From the cell containing the given text, extract its center point as [X, Y] coordinate. 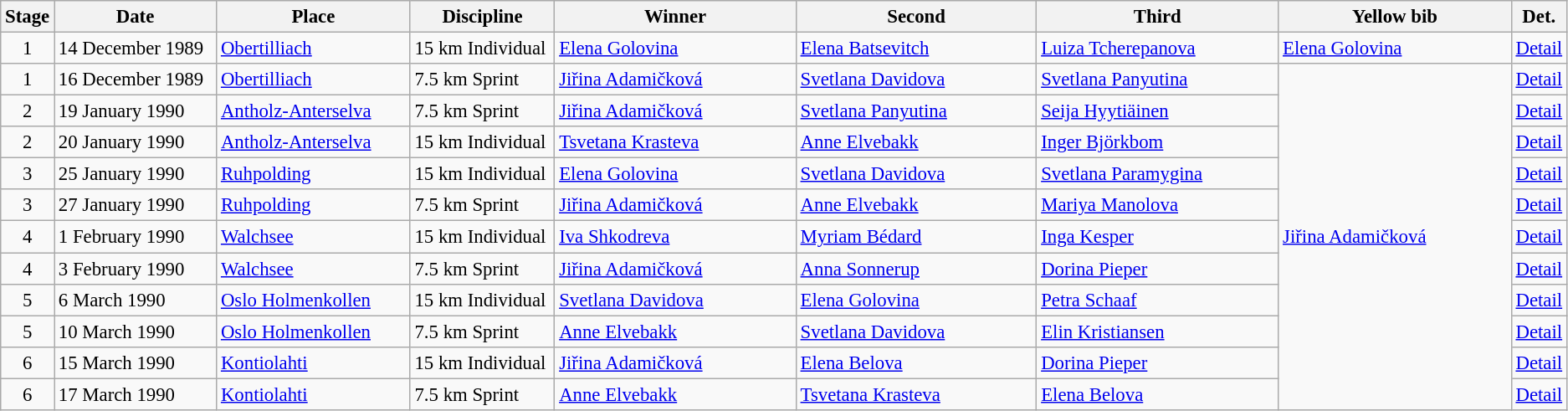
Stage [28, 17]
Anna Sonnerup [916, 269]
Myriam Bédard [916, 237]
Iva Shkodreva [675, 237]
Det. [1539, 17]
6 March 1990 [135, 300]
Date [135, 17]
Winner [675, 17]
Inga Kesper [1158, 237]
Place [314, 17]
1 February 1990 [135, 237]
Inger Björkbom [1158, 142]
20 January 1990 [135, 142]
25 January 1990 [135, 174]
16 December 1989 [135, 80]
Second [916, 17]
19 January 1990 [135, 111]
27 January 1990 [135, 205]
Luiza Tcherepanova [1158, 49]
Elin Kristiansen [1158, 331]
3 February 1990 [135, 269]
10 March 1990 [135, 331]
Yellow bib [1395, 17]
15 March 1990 [135, 362]
Third [1158, 17]
Svetlana Paramygina [1158, 174]
Discipline [482, 17]
17 March 1990 [135, 394]
Mariya Manolova [1158, 205]
14 December 1989 [135, 49]
Seija Hyytiäinen [1158, 111]
Petra Schaaf [1158, 300]
Elena Batsevitch [916, 49]
